From the cell containing the given text, extract its center point as [X, Y] coordinate. 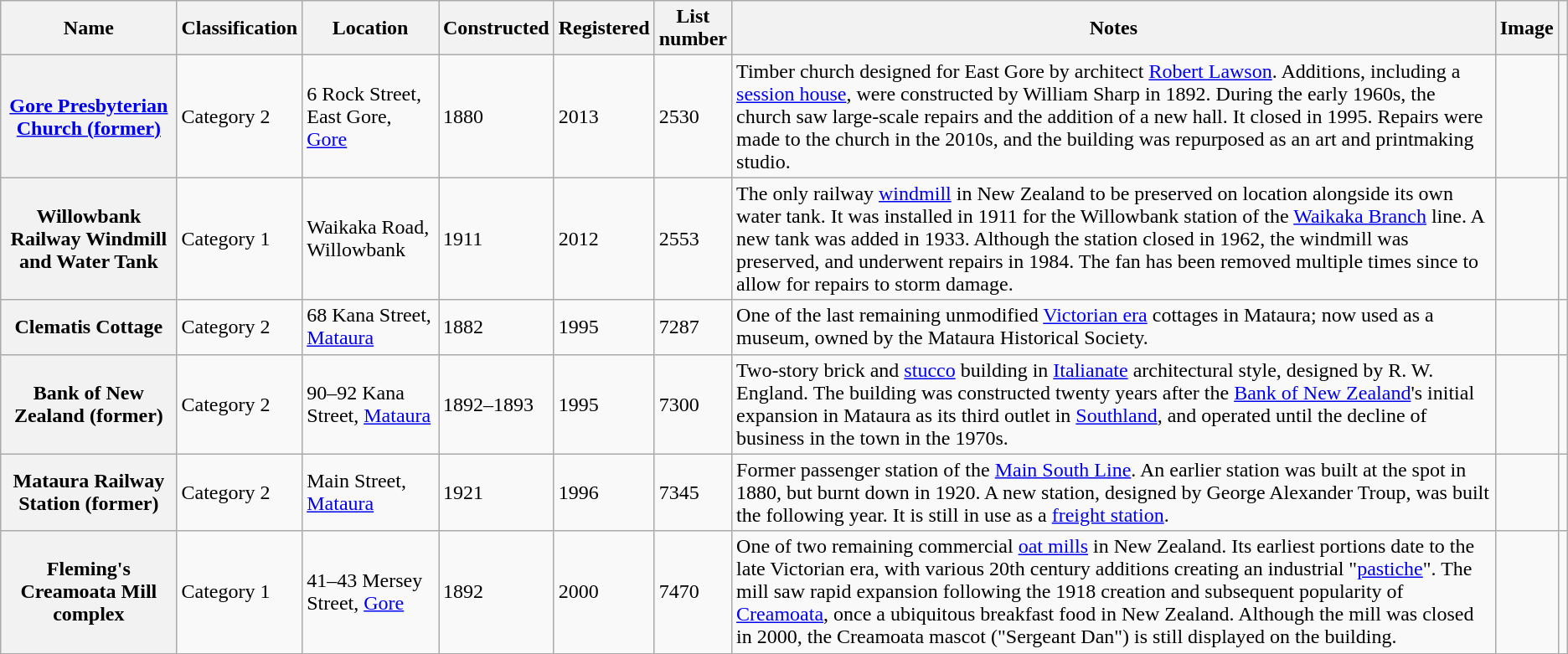
Gore Presbyterian Church (former) [89, 116]
7470 [693, 592]
Image [1526, 28]
1921 [497, 492]
68 Kana Street, Mataura [370, 327]
Waikaka Road, Willowbank [370, 239]
Notes [1114, 28]
7345 [693, 492]
1880 [497, 116]
Clematis Cottage [89, 327]
41–43 Mersey Street, Gore [370, 592]
1996 [604, 492]
2530 [693, 116]
Constructed [497, 28]
Name [89, 28]
2012 [604, 239]
Main Street, Mataura [370, 492]
2013 [604, 116]
1882 [497, 327]
Mataura Railway Station (former) [89, 492]
7300 [693, 404]
Willowbank Railway Windmill and Water Tank [89, 239]
2000 [604, 592]
One of the last remaining unmodified Victorian era cottages in Mataura; now used as a museum, owned by the Mataura Historical Society. [1114, 327]
Listnumber [693, 28]
Registered [604, 28]
7287 [693, 327]
1892 [497, 592]
Bank of New Zealand (former) [89, 404]
1911 [497, 239]
6 Rock Street, East Gore, Gore [370, 116]
Location [370, 28]
1892–1893 [497, 404]
Fleming's Creamoata Mill complex [89, 592]
Classification [240, 28]
2553 [693, 239]
90–92 Kana Street, Mataura [370, 404]
